Detect which cell encompasses the target text, then output its [x, y] center coordinate. 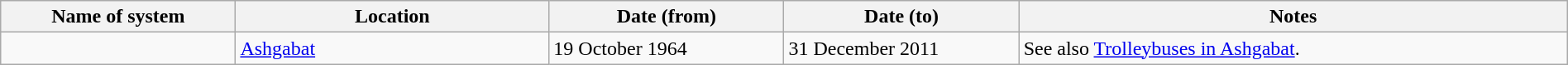
31 December 2011 [901, 48]
See also Trolleybuses in Ashgabat. [1293, 48]
Name of system [118, 17]
Notes [1293, 17]
Date (to) [901, 17]
19 October 1964 [667, 48]
Date (from) [667, 17]
Location [392, 17]
Ashgabat [392, 48]
